Extract the [X, Y] coordinate from the center of the cell holding the provided text.  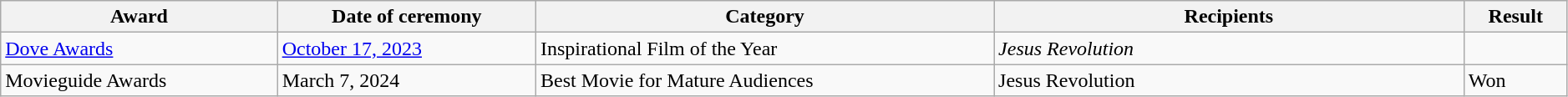
Dove Awards [139, 48]
March 7, 2024 [406, 80]
Category [764, 17]
October 17, 2023 [406, 48]
Inspirational Film of the Year [764, 48]
Won [1515, 80]
Movieguide Awards [139, 80]
Award [139, 17]
Result [1515, 17]
Best Movie for Mature Audiences [764, 80]
Date of ceremony [406, 17]
Recipients [1230, 17]
